From the cell containing the given text, extract its center point as [x, y] coordinate. 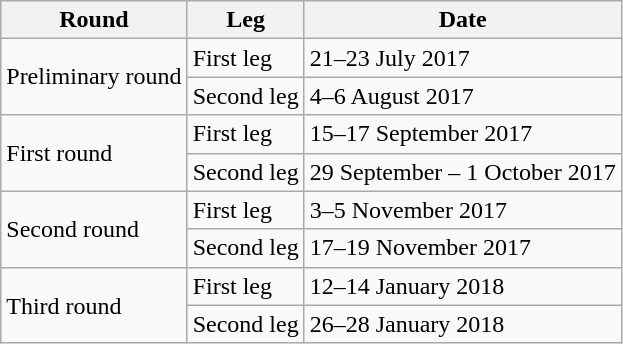
Preliminary round [94, 77]
17–19 November 2017 [462, 248]
4–6 August 2017 [462, 96]
Second round [94, 229]
First round [94, 153]
Third round [94, 305]
26–28 January 2018 [462, 324]
Date [462, 20]
3–5 November 2017 [462, 210]
12–14 January 2018 [462, 286]
15–17 September 2017 [462, 134]
21–23 July 2017 [462, 58]
Leg [246, 20]
29 September – 1 October 2017 [462, 172]
Round [94, 20]
